Scan for the cell matching the given text and deliver its (X, Y) coordinate at center. 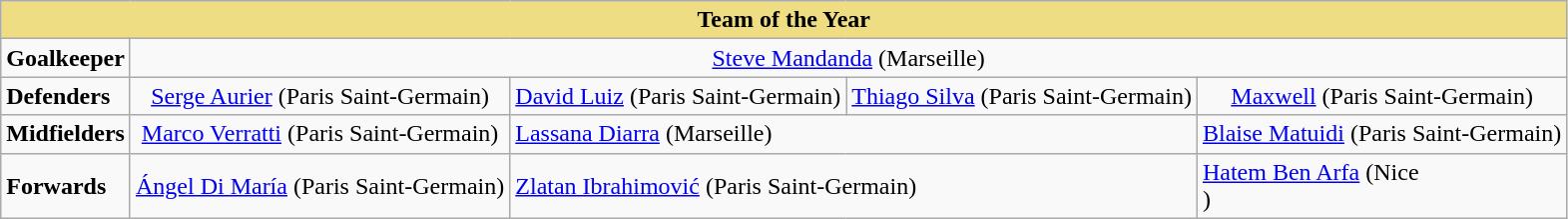
Midfielders (66, 134)
Steve Mandanda (Marseille) (848, 58)
Ángel Di María (Paris Saint-Germain) (319, 186)
Forwards (66, 186)
Zlatan Ibrahimović (Paris Saint-Germain) (854, 186)
Blaise Matuidi (Paris Saint-Germain) (1381, 134)
Marco Verratti (Paris Saint-Germain) (319, 134)
Thiago Silva (Paris Saint-Germain) (1022, 96)
Maxwell (Paris Saint-Germain) (1381, 96)
Team of the Year (784, 20)
Serge Aurier (Paris Saint-Germain) (319, 96)
Lassana Diarra (Marseille) (854, 134)
David Luiz (Paris Saint-Germain) (679, 96)
Defenders (66, 96)
Goalkeeper (66, 58)
Hatem Ben Arfa (Nice) (1381, 186)
